Pinpoint the cell where the given text exists, returning its [X, Y] midpoint coordinate. 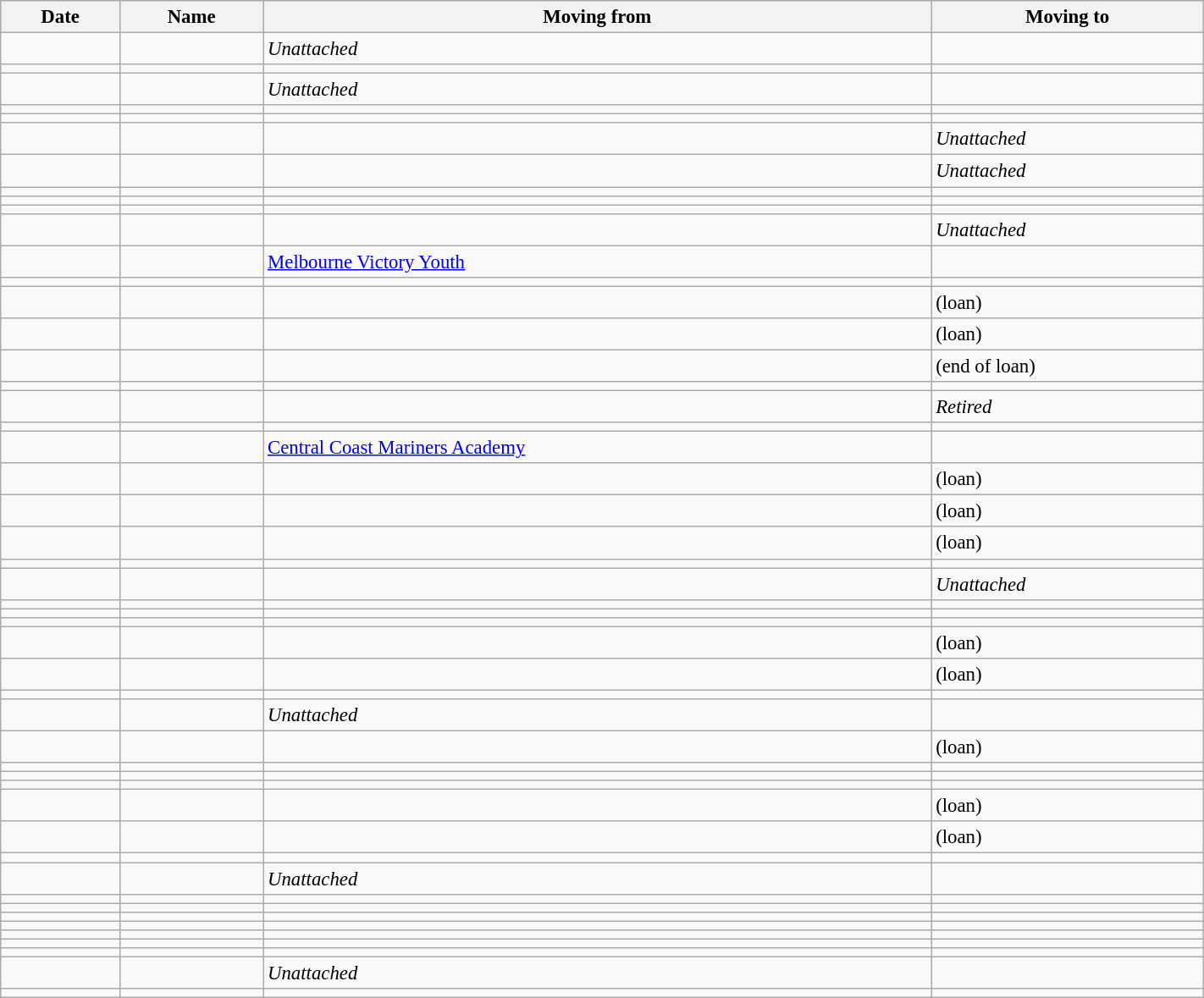
Retired [1067, 407]
Moving from [598, 17]
Moving to [1067, 17]
Date [61, 17]
Melbourne Victory Youth [598, 262]
(end of loan) [1067, 366]
Central Coast Mariners Academy [598, 448]
Name [191, 17]
